Provide the (X, Y) coordinate of the cell's center where the given text is located.  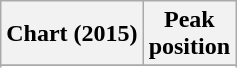
Peakposition (189, 34)
Chart (2015) (72, 34)
